Locate the cell with the specified text and output its (x, y) center coordinate. 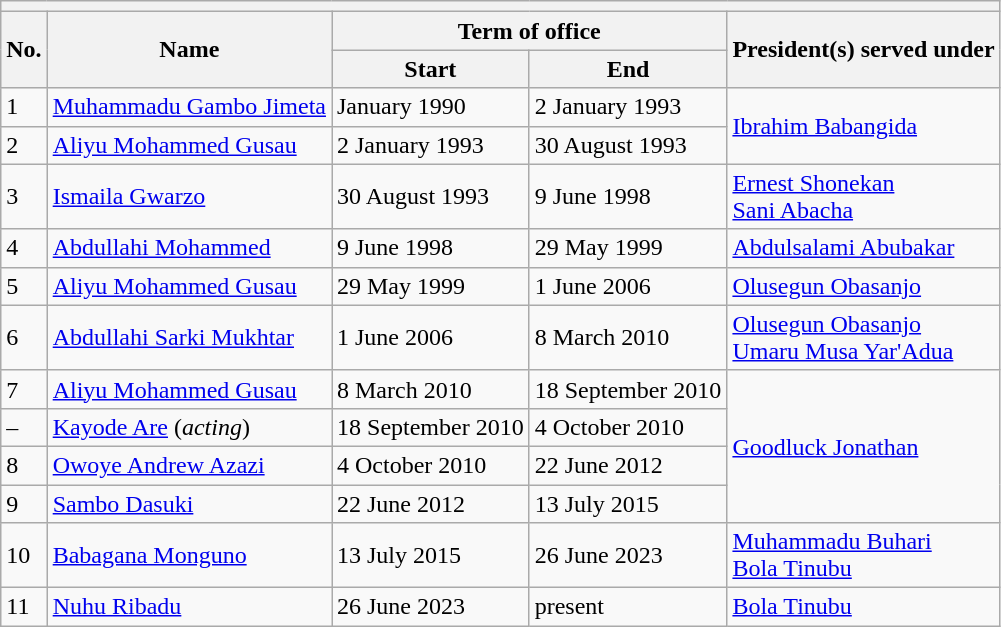
Abdulsalami Abubakar (864, 248)
Abdullahi Mohammed (189, 248)
9 (24, 503)
Ernest ShonekanSani Abacha (864, 196)
Name (189, 50)
No. (24, 50)
present (628, 607)
Kayode Are (acting) (189, 427)
Muhammadu BuhariBola Tinubu (864, 556)
Owoye Andrew Azazi (189, 465)
End (628, 69)
10 (24, 556)
4 (24, 248)
Goodluck Jonathan (864, 446)
Ismaila Gwarzo (189, 196)
– (24, 427)
8 (24, 465)
6 (24, 338)
Babagana Monguno (189, 556)
1 (24, 107)
January 1990 (431, 107)
5 (24, 286)
Start (431, 69)
Term of office (530, 31)
7 (24, 389)
Olusegun Obasanjo (864, 286)
Sambo Dasuki (189, 503)
Nuhu Ribadu (189, 607)
Bola Tinubu (864, 607)
Muhammadu Gambo Jimeta (189, 107)
3 (24, 196)
Olusegun ObasanjoUmaru Musa Yar'Adua (864, 338)
Ibrahim Babangida (864, 126)
President(s) served under (864, 50)
Abdullahi Sarki Mukhtar (189, 338)
2 (24, 145)
11 (24, 607)
